Determine the (X, Y) coordinate at the center of the cell enclosing the given text.  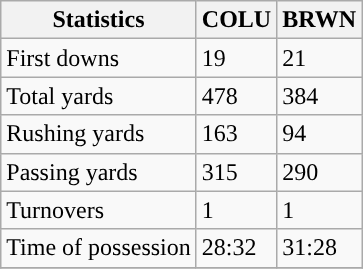
384 (320, 96)
Passing yards (99, 172)
Statistics (99, 20)
Turnovers (99, 210)
31:28 (320, 248)
21 (320, 58)
Time of possession (99, 248)
First downs (99, 58)
94 (320, 134)
COLU (236, 20)
478 (236, 96)
19 (236, 58)
315 (236, 172)
Total yards (99, 96)
163 (236, 134)
Rushing yards (99, 134)
BRWN (320, 20)
290 (320, 172)
28:32 (236, 248)
